Find where the given text appears and provide that cell's center as [x, y] coordinate. 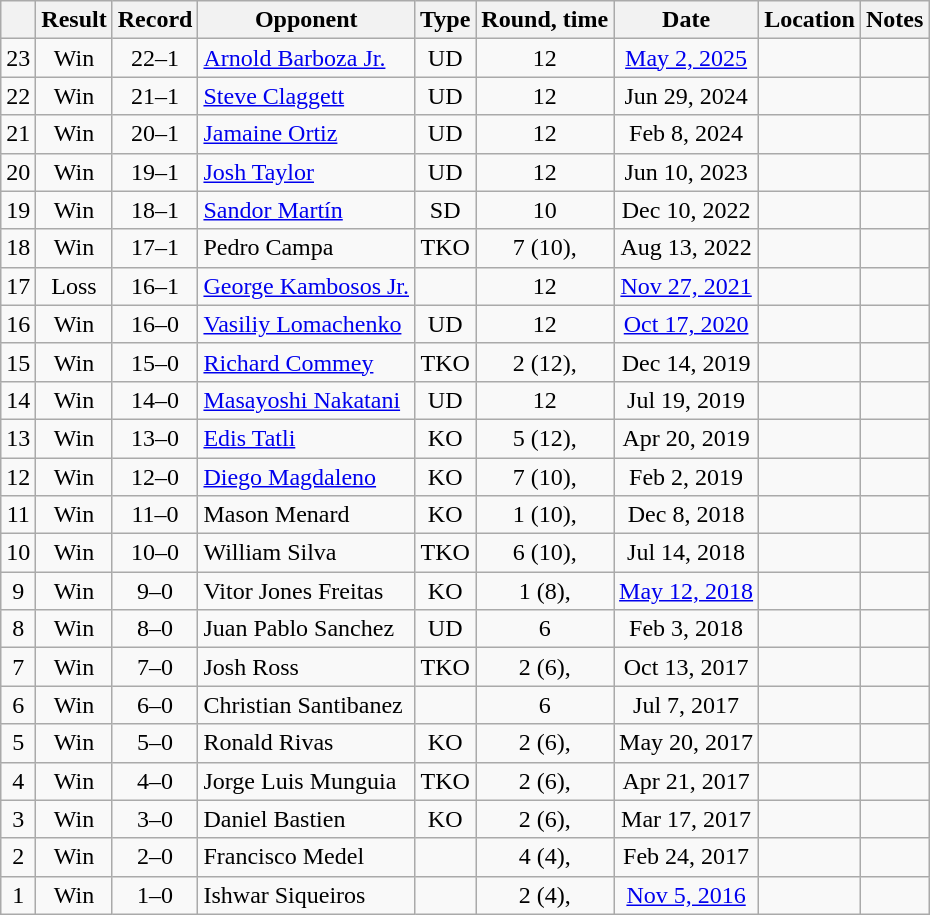
Jamaine Ortiz [306, 134]
May 20, 2017 [686, 743]
21 [18, 134]
8–0 [155, 629]
Feb 8, 2024 [686, 134]
Apr 20, 2019 [686, 438]
Francisco Medel [306, 857]
2 (12), [545, 362]
5 (12), [545, 438]
Jorge Luis Munguia [306, 781]
Jun 10, 2023 [686, 172]
16–0 [155, 324]
Loss [74, 286]
18–1 [155, 210]
Dec 8, 2018 [686, 515]
Vitor Jones Freitas [306, 591]
Jun 29, 2024 [686, 96]
Arnold Barboza Jr. [306, 58]
Dec 14, 2019 [686, 362]
Oct 13, 2017 [686, 667]
Dec 10, 2022 [686, 210]
2 (4), [545, 895]
4–0 [155, 781]
19–1 [155, 172]
Mar 17, 2017 [686, 819]
17 [18, 286]
3–0 [155, 819]
Jul 7, 2017 [686, 705]
Daniel Bastien [306, 819]
11 [18, 515]
Record [155, 20]
Josh Ross [306, 667]
Result [74, 20]
Location [810, 20]
6 (10), [545, 553]
20 [18, 172]
Feb 2, 2019 [686, 477]
4 [18, 781]
1 (10), [545, 515]
Diego Magdaleno [306, 477]
12–0 [155, 477]
7 [18, 667]
8 [18, 629]
Vasiliy Lomachenko [306, 324]
6–0 [155, 705]
William Silva [306, 553]
15 [18, 362]
18 [18, 248]
Oct 17, 2020 [686, 324]
Nov 27, 2021 [686, 286]
Notes [894, 20]
20–1 [155, 134]
Sandor Martín [306, 210]
10–0 [155, 553]
May 2, 2025 [686, 58]
Round, time [545, 20]
Ishwar Siqueiros [306, 895]
22–1 [155, 58]
13 [18, 438]
15–0 [155, 362]
Edis Tatli [306, 438]
22 [18, 96]
Type [446, 20]
4 (4), [545, 857]
14–0 [155, 400]
Pedro Campa [306, 248]
7–0 [155, 667]
Masayoshi Nakatani [306, 400]
16–1 [155, 286]
Christian Santibanez [306, 705]
Steve Claggett [306, 96]
23 [18, 58]
2–0 [155, 857]
1 [18, 895]
Josh Taylor [306, 172]
Nov 5, 2016 [686, 895]
Juan Pablo Sanchez [306, 629]
3 [18, 819]
Feb 3, 2018 [686, 629]
Opponent [306, 20]
9–0 [155, 591]
George Kambosos Jr. [306, 286]
Jul 19, 2019 [686, 400]
17–1 [155, 248]
Richard Commey [306, 362]
9 [18, 591]
13–0 [155, 438]
21–1 [155, 96]
1–0 [155, 895]
Aug 13, 2022 [686, 248]
SD [446, 210]
14 [18, 400]
2 [18, 857]
16 [18, 324]
Jul 14, 2018 [686, 553]
1 (8), [545, 591]
19 [18, 210]
May 12, 2018 [686, 591]
Mason Menard [306, 515]
5 [18, 743]
Ronald Rivas [306, 743]
Apr 21, 2017 [686, 781]
Feb 24, 2017 [686, 857]
11–0 [155, 515]
5–0 [155, 743]
Date [686, 20]
